Pinpoint the cell where the given text exists, returning its [x, y] midpoint coordinate. 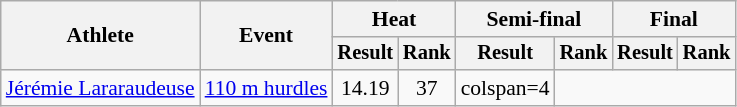
Final [674, 19]
14.19 [365, 88]
Event [266, 36]
37 [427, 88]
colspan=4 [506, 88]
Heat [394, 19]
Jérémie Lararaudeuse [100, 88]
Semi-final [534, 19]
Athlete [100, 36]
110 m hurdles [266, 88]
